Extract the [X, Y] coordinate from the center of the cell holding the provided text.  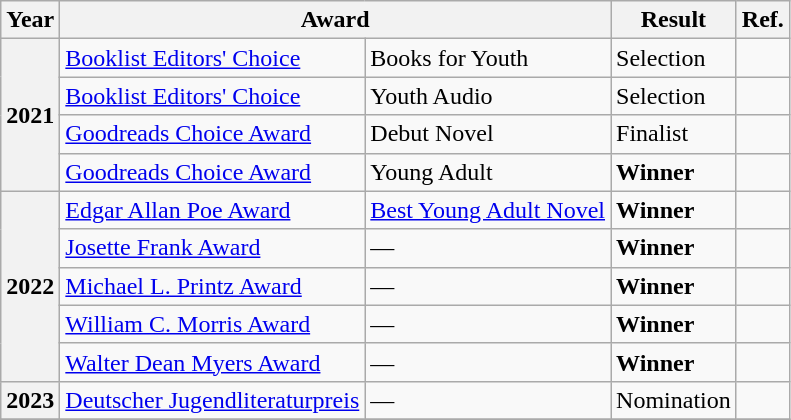
Josette Frank Award [212, 248]
Finalist [674, 134]
Debut Novel [488, 134]
Youth Audio [488, 96]
2022 [30, 286]
Books for Youth [488, 58]
Deutscher Jugendliteraturpreis [212, 400]
2021 [30, 115]
Michael L. Printz Award [212, 286]
Ref. [762, 20]
Year [30, 20]
Result [674, 20]
William C. Morris Award [212, 324]
Young Adult [488, 172]
Edgar Allan Poe Award [212, 210]
Award [336, 20]
Walter Dean Myers Award [212, 362]
2023 [30, 400]
Nomination [674, 400]
Best Young Adult Novel [488, 210]
